Scan for the cell matching the given text and deliver its [x, y] coordinate at center. 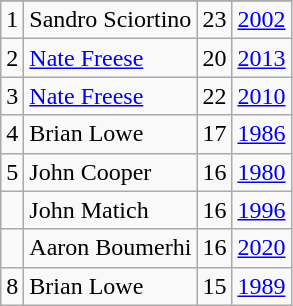
John Cooper [110, 172]
3 [12, 96]
1989 [262, 286]
1986 [262, 134]
8 [12, 286]
20 [214, 58]
1980 [262, 172]
John Matich [110, 210]
23 [214, 20]
Sandro Sciortino [110, 20]
4 [12, 134]
1 [12, 20]
17 [214, 134]
2013 [262, 58]
22 [214, 96]
15 [214, 286]
2002 [262, 20]
2020 [262, 248]
2010 [262, 96]
2 [12, 58]
Aaron Boumerhi [110, 248]
1996 [262, 210]
5 [12, 172]
